Find where the given text appears and provide that cell's center as [X, Y] coordinate. 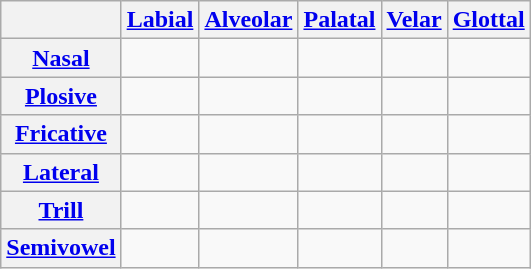
Lateral [61, 172]
Palatal [340, 20]
Nasal [61, 58]
Semivowel [61, 248]
Plosive [61, 96]
Trill [61, 210]
Glottal [488, 20]
Alveolar [248, 20]
Velar [414, 20]
Labial [160, 20]
Fricative [61, 134]
